Scan for the cell matching the given text and deliver its [x, y] coordinate at center. 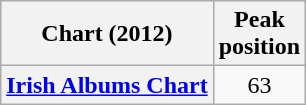
Irish Albums Chart [107, 85]
Chart (2012) [107, 34]
63 [259, 85]
Peakposition [259, 34]
